Detect which cell encompasses the target text, then output its (x, y) center coordinate. 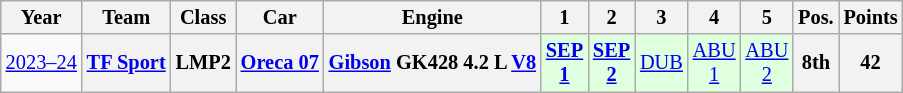
TF Sport (126, 63)
5 (766, 17)
Pos. (816, 17)
2023–24 (42, 63)
Team (126, 17)
4 (714, 17)
3 (662, 17)
Year (42, 17)
42 (871, 63)
8th (816, 63)
DUB (662, 63)
2 (612, 17)
Oreca 07 (280, 63)
SEP2 (612, 63)
Engine (432, 17)
SEP1 (564, 63)
LMP2 (204, 63)
Car (280, 17)
Gibson GK428 4.2 L V8 (432, 63)
Points (871, 17)
Class (204, 17)
ABU2 (766, 63)
1 (564, 17)
ABU1 (714, 63)
